Return (X, Y) of the center of cell containing provided text 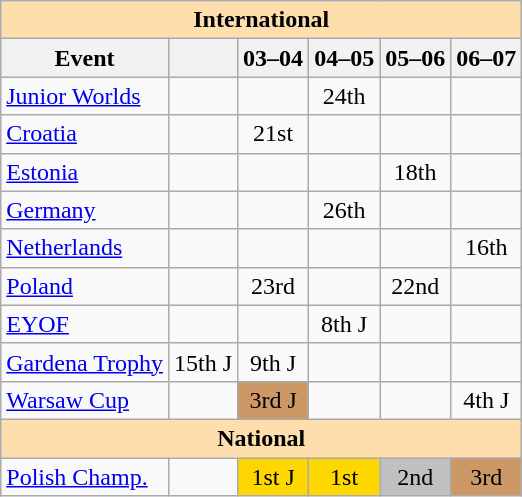
Polish Champ. (85, 477)
Germany (85, 210)
Junior Worlds (85, 96)
3rd J (274, 400)
03–04 (274, 58)
EYOF (85, 324)
4th J (486, 400)
2nd (416, 477)
Netherlands (85, 248)
22nd (416, 286)
16th (486, 248)
International (262, 20)
18th (416, 172)
9th J (274, 362)
Warsaw Cup (85, 400)
23rd (274, 286)
Croatia (85, 134)
1st J (274, 477)
06–07 (486, 58)
Estonia (85, 172)
Gardena Trophy (85, 362)
21st (274, 134)
Event (85, 58)
04–05 (344, 58)
1st (344, 477)
3rd (486, 477)
Poland (85, 286)
26th (344, 210)
15th J (202, 362)
National (262, 438)
8th J (344, 324)
24th (344, 96)
05–06 (416, 58)
